Detect which cell encompasses the target text, then output its [x, y] center coordinate. 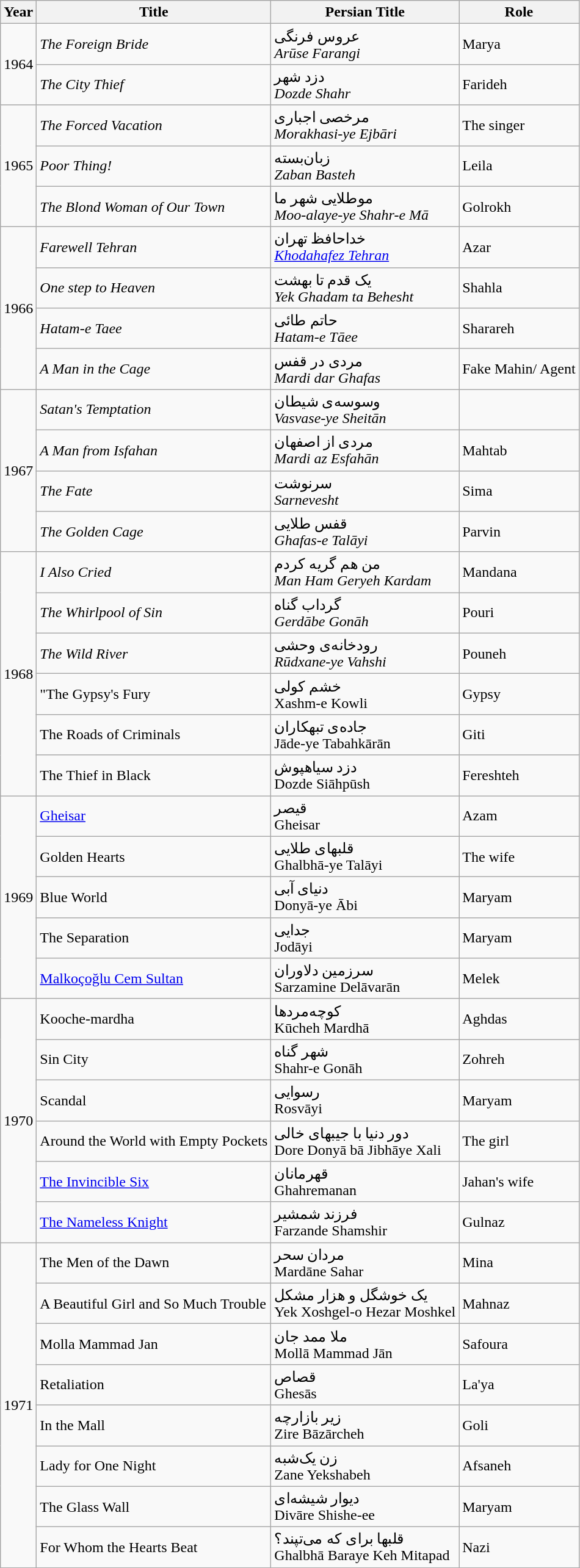
"The Gypsy's Fury [154, 695]
Sin City [154, 1060]
Marya [519, 44]
Molla Mammad Jan [154, 1344]
Gulnaz [519, 1222]
قیصر Gheisar [365, 817]
Lady for One Night [154, 1466]
Golden Hearts [154, 857]
The Nameless Knight [154, 1222]
جدایی Jodāyi [365, 938]
1970 [18, 1121]
Farideh [519, 84]
I Also Cried [154, 573]
Nazi [519, 1548]
Hatam-e Taee [154, 328]
Farewell Tehran [154, 248]
The Whirlpool of Sin [154, 613]
Kooche-mardha [154, 1019]
The Wild River [154, 653]
Mina [519, 1263]
قصاص Ghesās [365, 1384]
دزد سیاهپوش Dozde Siāhpūsh [365, 775]
Golrokh [519, 206]
موطلایی شهر ما Moo-alaye-ye Shahr-e Mā [365, 206]
The Golden Cage [154, 532]
Poor Thing! [154, 166]
Jahan's wife [519, 1182]
قلبها برای که می‌تپند؟ Ghalbhā Baraye Keh Mitapad [365, 1548]
Pouri [519, 613]
The singer [519, 126]
Afsaneh [519, 1466]
Gheisar [154, 817]
The City Thief [154, 84]
Pouneh [519, 653]
وسوسه‌ی شیطان Vasvase-ye Sheitān [365, 410]
Year [18, 12]
Around the World with Empty Pockets [154, 1141]
یک خوشگل و هزار مشکل Yek Xoshgel-o Hezar Moshkel [365, 1304]
The Thief in Black [154, 775]
Azar [519, 248]
مردی از اصفهان Mardi az Esfahān [365, 450]
Fake Mahin/ Agent [519, 369]
دور دنیا با جیبهای خالیDore Donyā bā Jibhāye Xali [365, 1141]
Azam [519, 817]
The girl [519, 1141]
عروس فرنگی Arūse Farangi [365, 44]
Shahla [519, 288]
مرخصی اجباری Morakhasi-ye Ejbāri [365, 126]
رسوایی Rosvāyi [365, 1100]
سرزمین دلاوران Sarzamine Delāvarān [365, 979]
رودخانه‌ی وحشی Rūdxane-ye Vahshi [365, 653]
For Whom the Hearts Beat [154, 1548]
The Invincible Six [154, 1182]
دیوار شیشه‌ای Divāre Shishe-ee [365, 1506]
قلبهای طلایی Ghalbhā-ye Talāyi [365, 857]
Gypsy [519, 695]
1964 [18, 65]
Fereshteh [519, 775]
Malkoçoğlu Cem Sultan [154, 979]
Safoura [519, 1344]
One step to Heaven [154, 288]
کوچه‌مردها Kūcheh Mardhā [365, 1019]
1965 [18, 166]
Melek [519, 979]
The Roads of Criminals [154, 735]
The Forced Vacation [154, 126]
La'ya [519, 1384]
1966 [18, 308]
Satan's Temptation [154, 410]
The Separation [154, 938]
مردی در قفس Mardi dar Ghafas [365, 369]
The Foreign Bride [154, 44]
فرزند شمشیر Farzande Shamshir [365, 1222]
قفس طلایی Ghafas-e Talāyi [365, 532]
A Beautiful Girl and So Much Trouble [154, 1304]
Title [154, 12]
حاتم طائی Hatam-e Tāee [365, 328]
زن یک‌شبه Zane Yekshabeh [365, 1466]
In the Mall [154, 1426]
A Man in the Cage [154, 369]
Sima [519, 491]
Leila [519, 166]
Parvin [519, 532]
Mahtab [519, 450]
ملا ممد جان Mollā Mammad Jān [365, 1344]
Blue World [154, 897]
The Fate [154, 491]
شهر گناه Shahr-e Gonāh [365, 1060]
سرنوشت Sarnevesht [365, 491]
Persian Title [365, 12]
The Men of the Dawn [154, 1263]
جاده‌ی تبهکاران Jāde-ye Tabahkārān [365, 735]
1971 [18, 1405]
The Blond Woman of Our Town [154, 206]
1967 [18, 471]
Sharareh [519, 328]
زبان‌بسته Zaban Basteh [365, 166]
خداحافظ تهران Khodahafez Tehran [365, 248]
Retaliation [154, 1384]
Mandana [519, 573]
Giti [519, 735]
خشم کولی Xashm-e Kowli [365, 695]
Goli [519, 1426]
Role [519, 12]
Mahnaz [519, 1304]
The Glass Wall [154, 1506]
قهرمانان Ghahremanan [365, 1182]
یک قدم تا بهشت Yek Ghadam ta Behesht [365, 288]
من هم گریه کردم Man Ham Geryeh Kardam [365, 573]
1968 [18, 674]
A Man from Isfahan [154, 450]
Scandal [154, 1100]
مردان سحر Mardāne Sahar [365, 1263]
گرداب گناه Gerdābe Gonāh [365, 613]
The wife [519, 857]
Aghdas [519, 1019]
Zohreh [519, 1060]
دنیای آبی Donyā-ye Ābi [365, 897]
1969 [18, 897]
دزد شهر Dozde Shahr [365, 84]
زیر بازارچه Zire Bāzārcheh [365, 1426]
